Output the (X, Y) coordinate of the center of the cell containing the given text.  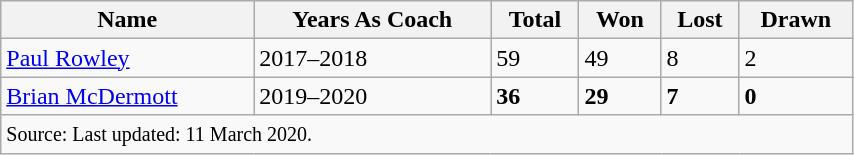
2 (796, 58)
Brian McDermott (128, 96)
0 (796, 96)
Years As Coach (372, 20)
2019–2020 (372, 96)
29 (620, 96)
Total (535, 20)
Lost (700, 20)
Drawn (796, 20)
Won (620, 20)
Source: Last updated: 11 March 2020. (427, 134)
49 (620, 58)
36 (535, 96)
8 (700, 58)
7 (700, 96)
Paul Rowley (128, 58)
59 (535, 58)
2017–2018 (372, 58)
Name (128, 20)
